Locate the cell with the specified text and output its (X, Y) center coordinate. 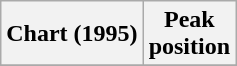
Peakposition (189, 34)
Chart (1995) (72, 34)
